Return [x, y] of the center of cell containing provided text 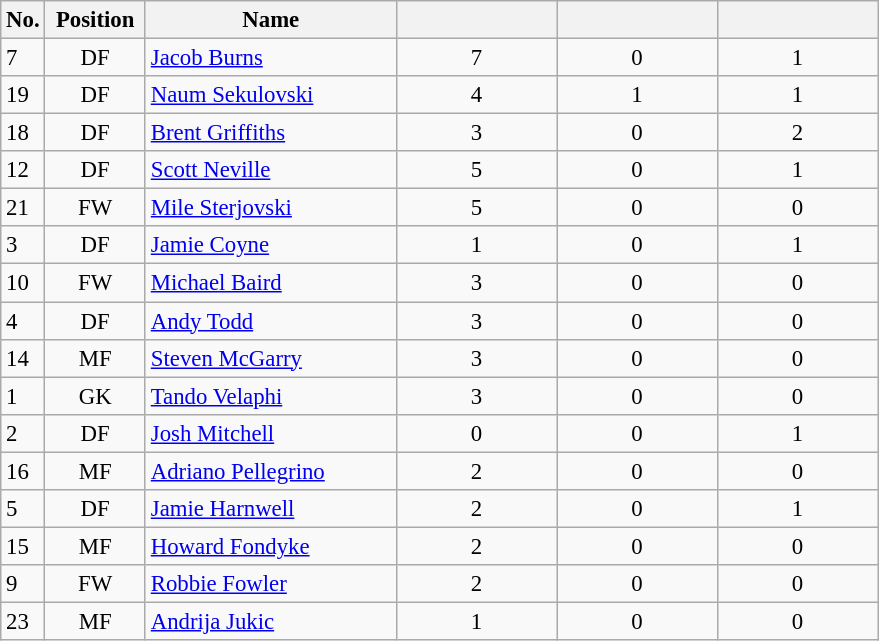
Position [96, 20]
Tando Velaphi [270, 396]
Jacob Burns [270, 58]
Mile Sterjovski [270, 208]
Adriano Pellegrino [270, 471]
21 [23, 208]
18 [23, 133]
Andrija Jukic [270, 621]
Josh Mitchell [270, 433]
12 [23, 170]
Robbie Fowler [270, 584]
15 [23, 546]
14 [23, 358]
10 [23, 283]
Howard Fondyke [270, 546]
GK [96, 396]
Jamie Coyne [270, 245]
No. [23, 20]
Jamie Harnwell [270, 509]
Steven McGarry [270, 358]
Name [270, 20]
9 [23, 584]
Michael Baird [270, 283]
Brent Griffiths [270, 133]
16 [23, 471]
Scott Neville [270, 170]
Andy Todd [270, 321]
23 [23, 621]
19 [23, 95]
Naum Sekulovski [270, 95]
